Identify which cell holds the provided text, then report its [X, Y] central coordinate. 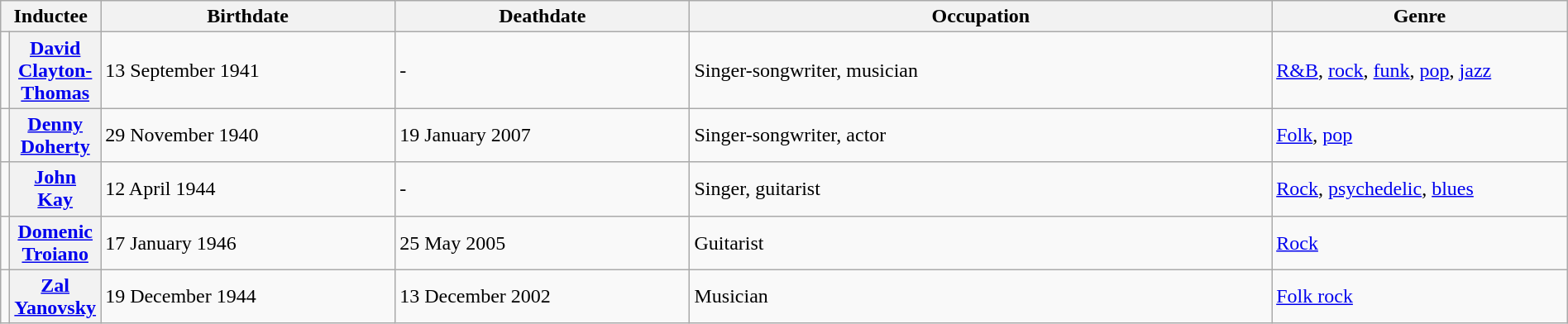
Singer, guitarist [981, 188]
Birthdate [248, 17]
Genre [1420, 17]
R&B, rock, funk, pop, jazz [1420, 70]
Inductee [51, 17]
Singer-songwriter, actor [981, 136]
17 January 1946 [248, 243]
Rock [1420, 243]
Folk, pop [1420, 136]
19 December 1944 [248, 296]
Zal Yanovsky [55, 296]
Guitarist [981, 243]
Singer-songwriter, musician [981, 70]
Domenic Troiano [55, 243]
12 April 1944 [248, 188]
19 January 2007 [543, 136]
Folk rock [1420, 296]
Deathdate [543, 17]
Occupation [981, 17]
Musician [981, 296]
25 May 2005 [543, 243]
13 December 2002 [543, 296]
13 September 1941 [248, 70]
29 November 1940 [248, 136]
John Kay [55, 188]
David Clayton-Thomas [55, 70]
Rock, psychedelic, blues [1420, 188]
Denny Doherty [55, 136]
